Extract the [x, y] coordinate from the center of the cell holding the provided text.  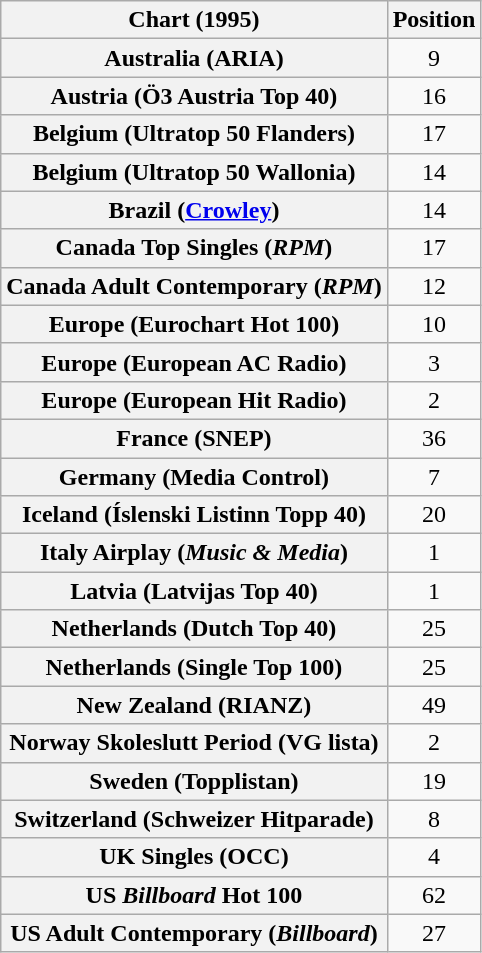
US Billboard Hot 100 [194, 895]
9 [434, 58]
Netherlands (Dutch Top 40) [194, 629]
Germany (Media Control) [194, 477]
Canada Top Singles (RPM) [194, 248]
36 [434, 438]
62 [434, 895]
Austria (Ö3 Austria Top 40) [194, 96]
Netherlands (Single Top 100) [194, 667]
20 [434, 515]
Belgium (Ultratop 50 Wallonia) [194, 172]
Belgium (Ultratop 50 Flanders) [194, 134]
UK Singles (OCC) [194, 857]
Europe (European Hit Radio) [194, 400]
France (SNEP) [194, 438]
3 [434, 362]
Switzerland (Schweizer Hitparade) [194, 819]
Position [434, 20]
4 [434, 857]
10 [434, 324]
Brazil (Crowley) [194, 210]
Latvia (Latvijas Top 40) [194, 591]
Iceland (Íslenski Listinn Topp 40) [194, 515]
Europe (European AC Radio) [194, 362]
27 [434, 933]
Norway Skoleslutt Period (VG lista) [194, 743]
New Zealand (RIANZ) [194, 705]
Europe (Eurochart Hot 100) [194, 324]
8 [434, 819]
12 [434, 286]
16 [434, 96]
7 [434, 477]
Chart (1995) [194, 20]
Australia (ARIA) [194, 58]
Italy Airplay (Music & Media) [194, 553]
US Adult Contemporary (Billboard) [194, 933]
Sweden (Topplistan) [194, 781]
Canada Adult Contemporary (RPM) [194, 286]
49 [434, 705]
19 [434, 781]
